Return the [x, y] coordinate for the center point of the cell that contains the specified text.  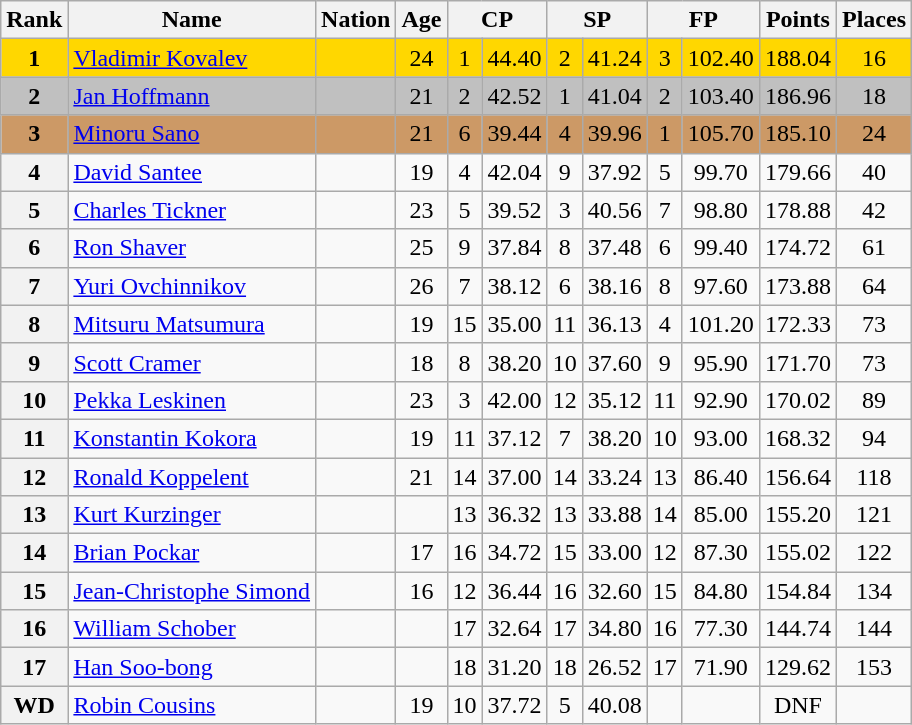
35.12 [614, 400]
Robin Cousins [192, 705]
87.30 [720, 553]
Points [798, 20]
Charles Tickner [192, 210]
36.32 [514, 515]
SP [597, 20]
37.72 [514, 705]
36.44 [514, 591]
25 [422, 248]
99.40 [720, 248]
97.60 [720, 286]
32.60 [614, 591]
Pekka Leskinen [192, 400]
185.10 [798, 134]
35.00 [514, 324]
64 [874, 286]
42.00 [514, 400]
37.92 [614, 172]
38.12 [514, 286]
101.20 [720, 324]
103.40 [720, 96]
31.20 [514, 667]
118 [874, 477]
CP [497, 20]
33.88 [614, 515]
155.02 [798, 553]
37.60 [614, 362]
84.80 [720, 591]
144.74 [798, 629]
86.40 [720, 477]
Ron Shaver [192, 248]
37.00 [514, 477]
Name [192, 20]
Ronald Koppelent [192, 477]
38.16 [614, 286]
134 [874, 591]
71.90 [720, 667]
85.00 [720, 515]
173.88 [798, 286]
39.52 [514, 210]
Brian Pockar [192, 553]
89 [874, 400]
154.84 [798, 591]
44.40 [514, 58]
105.70 [720, 134]
42 [874, 210]
Minoru Sano [192, 134]
121 [874, 515]
Jean-Christophe Simond [192, 591]
42.04 [514, 172]
Age [422, 20]
37.48 [614, 248]
94 [874, 438]
40.56 [614, 210]
36.13 [614, 324]
William Schober [192, 629]
Han Soo-bong [192, 667]
Scott Cramer [192, 362]
144 [874, 629]
61 [874, 248]
33.00 [614, 553]
172.33 [798, 324]
Jan Hoffmann [192, 96]
Vladimir Kovalev [192, 58]
40 [874, 172]
33.24 [614, 477]
153 [874, 667]
95.90 [720, 362]
188.04 [798, 58]
41.04 [614, 96]
174.72 [798, 248]
Yuri Ovchinnikov [192, 286]
37.12 [514, 438]
Places [874, 20]
Mitsuru Matsumura [192, 324]
32.64 [514, 629]
186.96 [798, 96]
41.24 [614, 58]
92.90 [720, 400]
102.40 [720, 58]
77.30 [720, 629]
42.52 [514, 96]
Konstantin Kokora [192, 438]
168.32 [798, 438]
156.64 [798, 477]
179.66 [798, 172]
39.44 [514, 134]
26.52 [614, 667]
37.84 [514, 248]
178.88 [798, 210]
FP [703, 20]
99.70 [720, 172]
129.62 [798, 667]
DNF [798, 705]
122 [874, 553]
155.20 [798, 515]
93.00 [720, 438]
26 [422, 286]
171.70 [798, 362]
40.08 [614, 705]
34.72 [514, 553]
34.80 [614, 629]
170.02 [798, 400]
Kurt Kurzinger [192, 515]
98.80 [720, 210]
Nation [356, 20]
39.96 [614, 134]
WD [34, 705]
David Santee [192, 172]
Rank [34, 20]
